Detect which cell encompasses the target text, then output its [x, y] center coordinate. 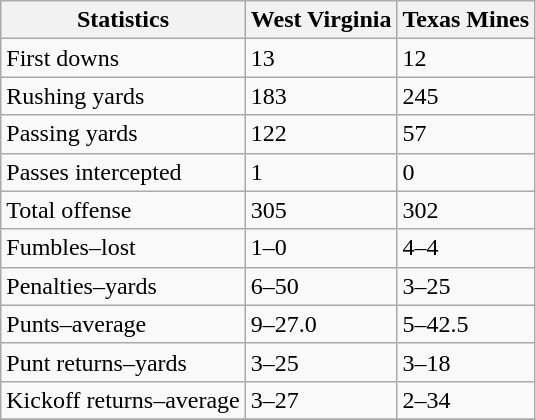
Rushing yards [124, 96]
12 [466, 58]
Penalties–yards [124, 286]
305 [321, 210]
183 [321, 96]
Statistics [124, 20]
4–4 [466, 248]
13 [321, 58]
3–27 [321, 400]
West Virginia [321, 20]
Total offense [124, 210]
5–42.5 [466, 324]
First downs [124, 58]
122 [321, 134]
Punt returns–yards [124, 362]
1–0 [321, 248]
Passes intercepted [124, 172]
3–18 [466, 362]
2–34 [466, 400]
302 [466, 210]
Fumbles–lost [124, 248]
0 [466, 172]
57 [466, 134]
245 [466, 96]
Passing yards [124, 134]
1 [321, 172]
Texas Mines [466, 20]
Punts–average [124, 324]
Kickoff returns–average [124, 400]
9–27.0 [321, 324]
6–50 [321, 286]
